Provide the [X, Y] coordinate of the cell's center where the given text is located.  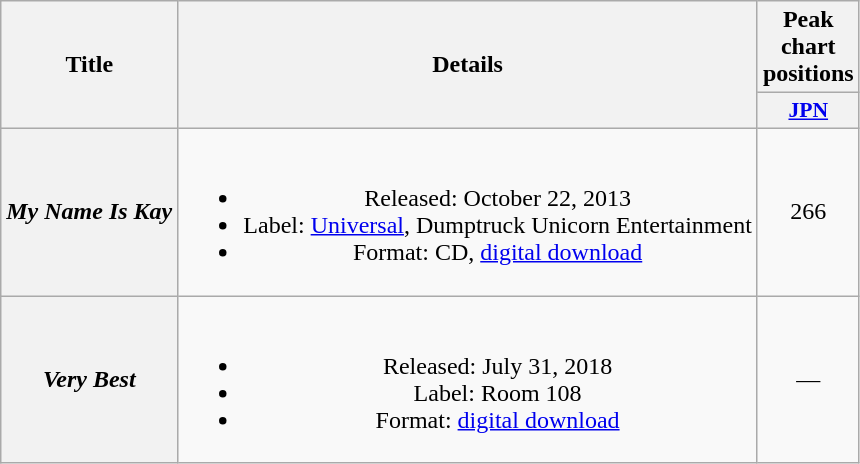
Title [90, 65]
— [808, 380]
266 [808, 212]
Details [468, 65]
Peak chart positions [808, 47]
JPN [808, 111]
Released: October 22, 2013Label: Universal, Dumptruck Unicorn EntertainmentFormat: CD, digital download [468, 212]
My Name Is Kay [90, 212]
Very Best [90, 380]
Released: July 31, 2018Label: Room 108Format: digital download [468, 380]
